Find where the given text appears and provide that cell's center as (x, y) coordinate. 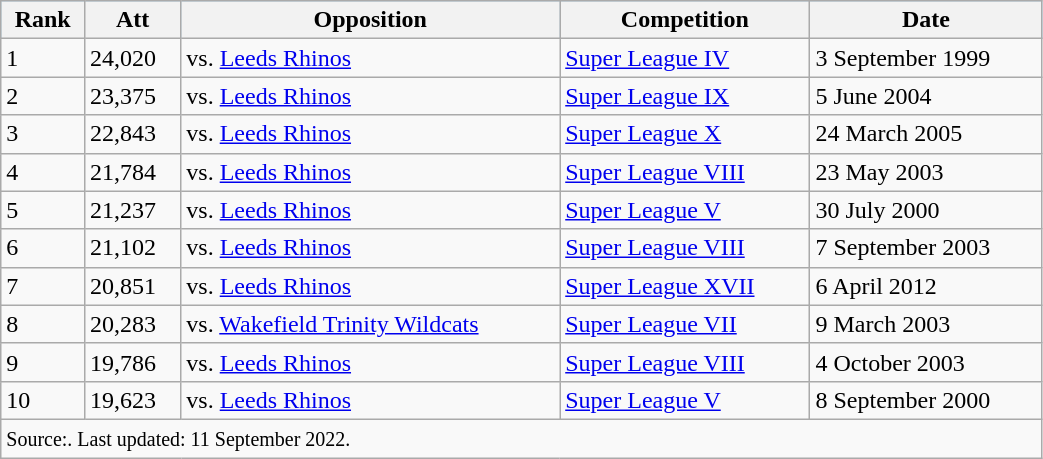
19,623 (133, 400)
20,283 (133, 324)
Source:. Last updated: 11 September 2022. (522, 438)
Super League XVII (685, 286)
Super League IV (685, 58)
6 April 2012 (926, 286)
1 (43, 58)
8 September 2000 (926, 400)
19,786 (133, 362)
4 October 2003 (926, 362)
23 May 2003 (926, 172)
9 March 2003 (926, 324)
7 September 2003 (926, 248)
23,375 (133, 96)
24,020 (133, 58)
20,851 (133, 286)
30 July 2000 (926, 210)
9 (43, 362)
6 (43, 248)
Competition (685, 20)
Super League X (685, 134)
Att (133, 20)
vs. Wakefield Trinity Wildcats (370, 324)
4 (43, 172)
21,784 (133, 172)
Super League VII (685, 324)
2 (43, 96)
Rank (43, 20)
7 (43, 286)
Date (926, 20)
5 June 2004 (926, 96)
24 March 2005 (926, 134)
Opposition (370, 20)
10 (43, 400)
21,102 (133, 248)
3 (43, 134)
Super League IX (685, 96)
5 (43, 210)
22,843 (133, 134)
8 (43, 324)
21,237 (133, 210)
3 September 1999 (926, 58)
